Extract the [x, y] coordinate from the center of the cell holding the provided text.  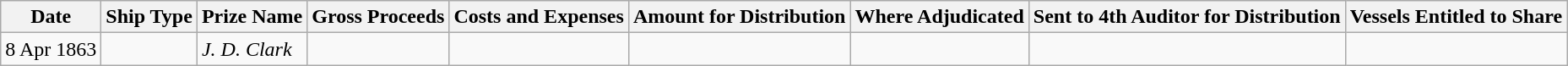
J. D. Clark [252, 49]
Sent to 4th Auditor for Distribution [1187, 17]
Where Adjudicated [939, 17]
Ship Type [149, 17]
Prize Name [252, 17]
8 Apr 1863 [51, 49]
Amount for Distribution [740, 17]
Costs and Expenses [539, 17]
Vessels Entitled to Share [1456, 17]
Date [51, 17]
Gross Proceeds [378, 17]
